For the text-containing cell, return its midpoint in [X, Y] coordinate format. 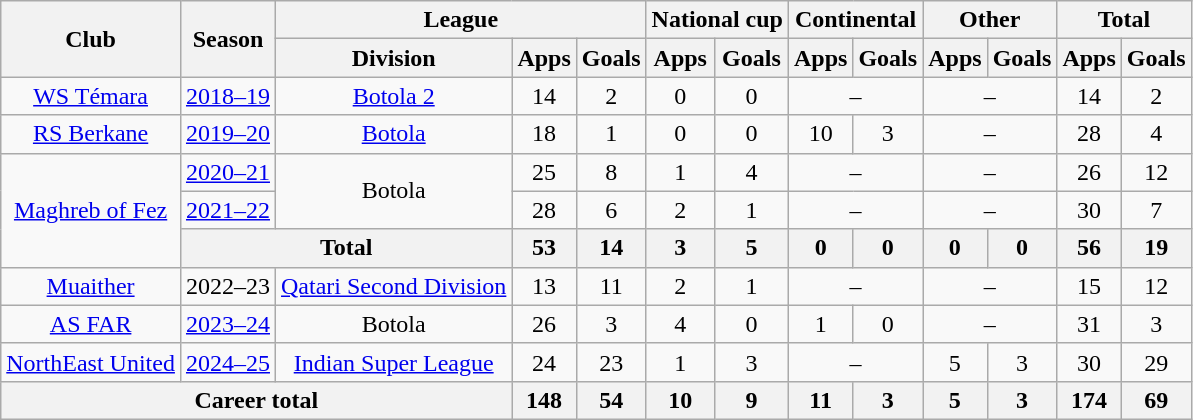
56 [1089, 248]
2021–22 [228, 210]
53 [544, 248]
NorthEast United [91, 362]
Maghreb of Fez [91, 210]
Indian Super League [394, 362]
National cup [717, 20]
WS Témara [91, 96]
7 [1156, 210]
Qatari Second Division [394, 286]
Club [91, 39]
Muaither [91, 286]
54 [611, 400]
13 [544, 286]
2023–24 [228, 324]
Season [228, 39]
9 [751, 400]
2020–21 [228, 172]
24 [544, 362]
2018–19 [228, 96]
8 [611, 172]
League [462, 20]
18 [544, 134]
69 [1156, 400]
AS FAR [91, 324]
19 [1156, 248]
25 [544, 172]
174 [1089, 400]
Continental [855, 20]
31 [1089, 324]
23 [611, 362]
Career total [256, 400]
29 [1156, 362]
148 [544, 400]
RS Berkane [91, 134]
15 [1089, 286]
Botola 2 [394, 96]
Division [394, 58]
2024–25 [228, 362]
Other [990, 20]
2022–23 [228, 286]
2019–20 [228, 134]
6 [611, 210]
